Return [X, Y] of the center of cell containing provided text 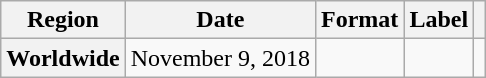
Date [220, 20]
November 9, 2018 [220, 58]
Worldwide [63, 58]
Region [63, 20]
Label [439, 20]
Format [360, 20]
